Scan for the cell matching the given text and deliver its [X, Y] coordinate at center. 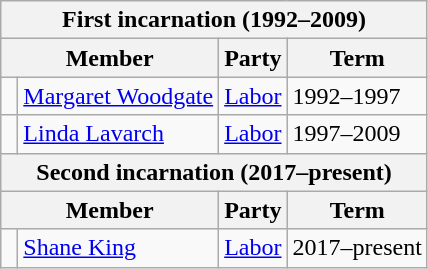
Linda Lavarch [118, 134]
1997–2009 [357, 134]
Second incarnation (2017–present) [214, 172]
First incarnation (1992–2009) [214, 20]
1992–1997 [357, 96]
Margaret Woodgate [118, 96]
2017–present [357, 248]
Shane King [118, 248]
